Detect which cell encompasses the target text, then output its [x, y] center coordinate. 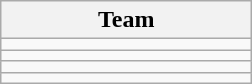
Team [126, 20]
